Provide the (x, y) coordinate of the cell's center where the given text is located.  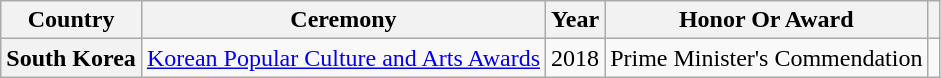
Ceremony (343, 20)
Prime Minister's Commendation (766, 58)
Honor Or Award (766, 20)
Year (576, 20)
2018 (576, 58)
Country (72, 20)
Korean Popular Culture and Arts Awards (343, 58)
South Korea (72, 58)
